For the text-containing cell, return its midpoint in [X, Y] coordinate format. 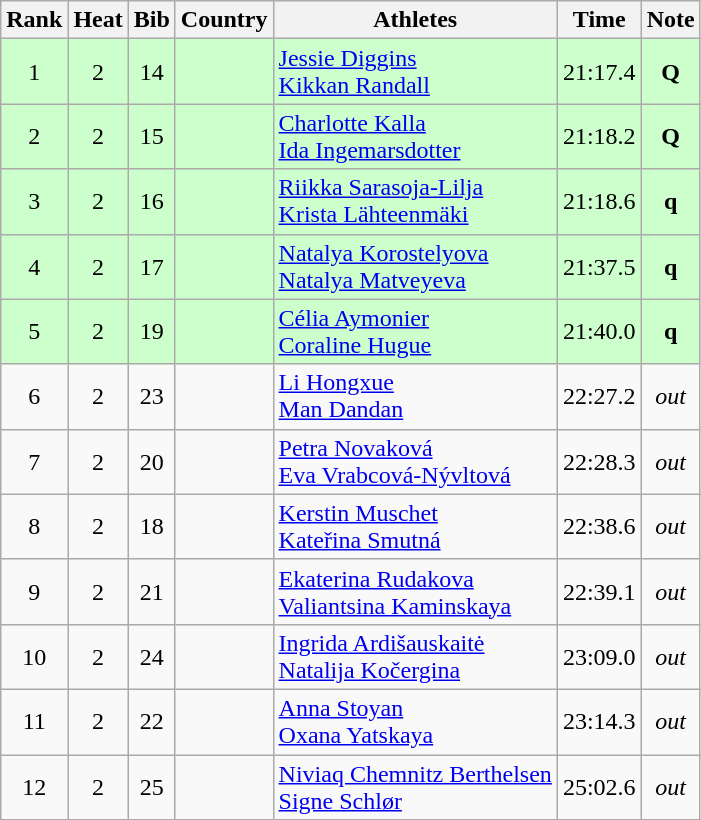
25:02.6 [599, 786]
7 [34, 462]
5 [34, 332]
17 [152, 266]
Note [670, 20]
12 [34, 786]
21:17.4 [599, 72]
22:27.2 [599, 396]
23 [152, 396]
10 [34, 656]
23:14.3 [599, 722]
Riikka Sarasoja-LiljaKrista Lähteenmäki [415, 202]
16 [152, 202]
18 [152, 526]
Ekaterina RudakovaValiantsina Kaminskaya [415, 592]
21:18.6 [599, 202]
Bib [152, 20]
3 [34, 202]
Célia AymonierCoraline Hugue [415, 332]
21 [152, 592]
Time [599, 20]
1 [34, 72]
20 [152, 462]
11 [34, 722]
22:38.6 [599, 526]
Anna StoyanOxana Yatskaya [415, 722]
Jessie DigginsKikkan Randall [415, 72]
4 [34, 266]
22:28.3 [599, 462]
Li HongxueMan Dandan [415, 396]
Country [224, 20]
Heat [98, 20]
Charlotte KallaIda Ingemarsdotter [415, 136]
Athletes [415, 20]
Natalya KorostelyovaNatalya Matveyeva [415, 266]
Niviaq Chemnitz BerthelsenSigne Schlør [415, 786]
23:09.0 [599, 656]
25 [152, 786]
21:37.5 [599, 266]
22 [152, 722]
19 [152, 332]
21:40.0 [599, 332]
Ingrida ArdišauskaitėNatalija Kočergina [415, 656]
24 [152, 656]
15 [152, 136]
Rank [34, 20]
Petra NovakováEva Vrabcová-Nývltová [415, 462]
Kerstin MuschetKateřina Smutná [415, 526]
8 [34, 526]
21:18.2 [599, 136]
14 [152, 72]
22:39.1 [599, 592]
6 [34, 396]
9 [34, 592]
